Detect which cell encompasses the target text, then output its [X, Y] center coordinate. 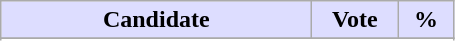
% [426, 20]
Vote [355, 20]
Candidate [156, 20]
